Scan for the cell matching the given text and deliver its (X, Y) coordinate at center. 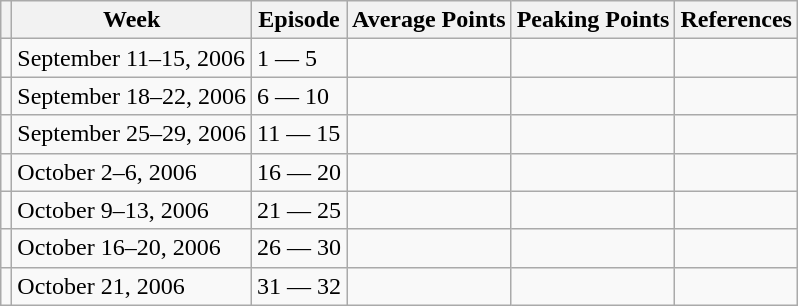
26 — 30 (300, 248)
September 25–29, 2006 (132, 134)
September 18–22, 2006 (132, 96)
References (736, 20)
October 2–6, 2006 (132, 172)
October 9–13, 2006 (132, 210)
October 16–20, 2006 (132, 248)
11 — 15 (300, 134)
1 — 5 (300, 58)
16 — 20 (300, 172)
October 21, 2006 (132, 286)
6 — 10 (300, 96)
Peaking Points (593, 20)
Week (132, 20)
Average Points (430, 20)
21 — 25 (300, 210)
31 — 32 (300, 286)
September 11–15, 2006 (132, 58)
Episode (300, 20)
